Determine the (X, Y) coordinate at the center of the cell enclosing the given text.  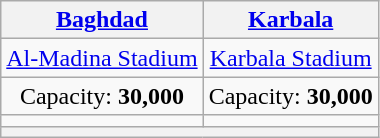
Karbala Stadium (290, 58)
Al-Madina Stadium (102, 58)
Karbala (290, 20)
Baghdad (102, 20)
